Provide the (x, y) coordinate of the cell's center where the given text is located.  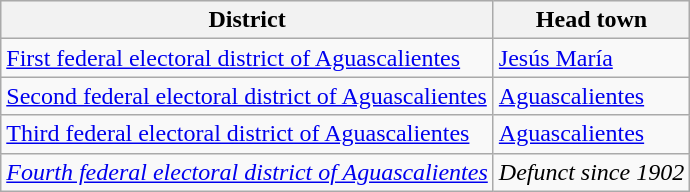
Second federal electoral district of Aguascalientes (248, 96)
Head town (591, 20)
Jesús María (591, 58)
District (248, 20)
Third federal electoral district of Aguascalientes (248, 134)
Defunct since 1902 (591, 172)
Fourth federal electoral district of Aguascalientes (248, 172)
First federal electoral district of Aguascalientes (248, 58)
